Capture the cell that displays the provided text and extract its (x, y) central coordinate. 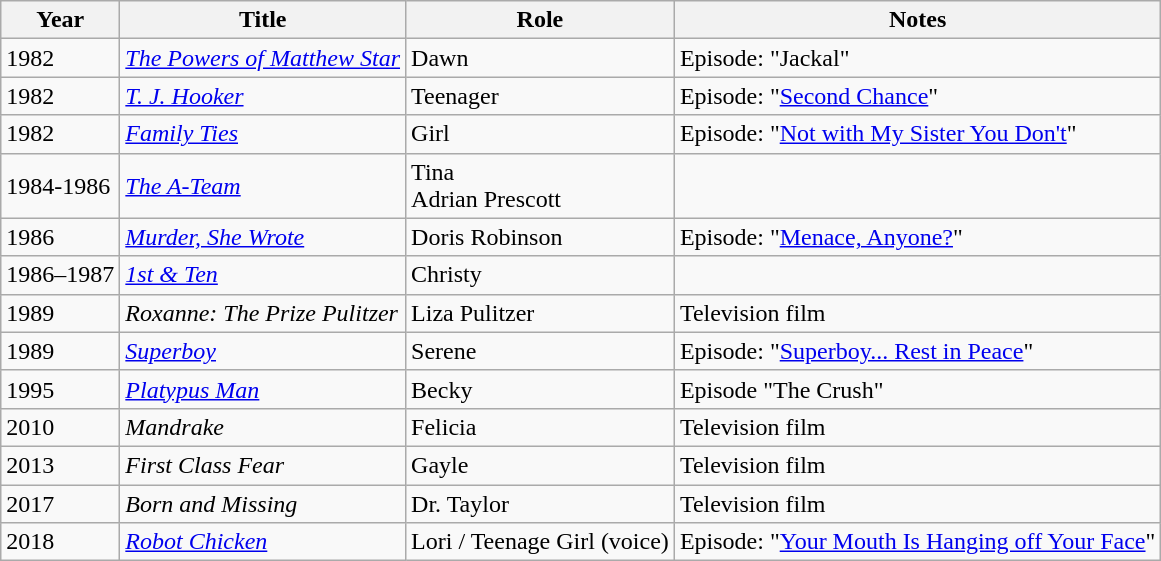
Felicia (540, 427)
Gayle (540, 465)
2013 (60, 465)
Doris Robinson (540, 237)
1995 (60, 389)
1986 (60, 237)
2017 (60, 503)
Murder, She Wrote (263, 237)
Mandrake (263, 427)
Teenager (540, 96)
Christy (540, 275)
Roxanne: The Prize Pulitzer (263, 313)
Title (263, 20)
Dawn (540, 58)
Year (60, 20)
Episode: "Superboy... Rest in Peace" (917, 351)
Episode "The Crush" (917, 389)
Liza Pulitzer (540, 313)
T. J. Hooker (263, 96)
The A-Team (263, 186)
1984-1986 (60, 186)
Episode: "Not with My Sister You Don't" (917, 134)
Episode: "Your Mouth Is Hanging off Your Face" (917, 542)
Episode: "Menace, Anyone?" (917, 237)
Becky (540, 389)
Role (540, 20)
2018 (60, 542)
Born and Missing (263, 503)
Episode: "Jackal" (917, 58)
The Powers of Matthew Star (263, 58)
Robot Chicken (263, 542)
Notes (917, 20)
Superboy (263, 351)
1986–1987 (60, 275)
Lori / Teenage Girl (voice) (540, 542)
TinaAdrian Prescott (540, 186)
1st & Ten (263, 275)
Dr. Taylor (540, 503)
2010 (60, 427)
Family Ties (263, 134)
First Class Fear (263, 465)
Girl (540, 134)
Platypus Man (263, 389)
Episode: "Second Chance" (917, 96)
Serene (540, 351)
